Find where the given text appears and provide that cell's center as [X, Y] coordinate. 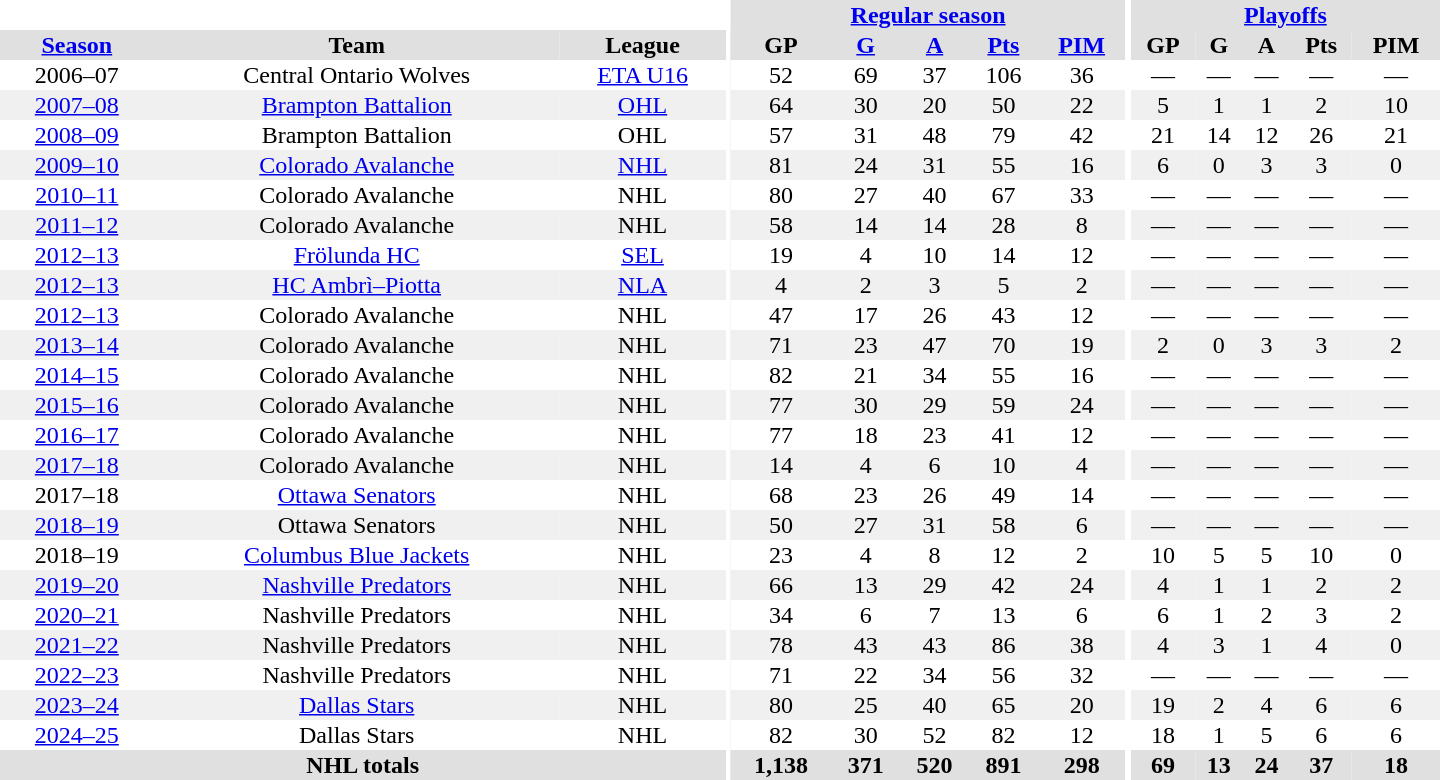
Team [357, 45]
49 [1004, 495]
891 [1004, 765]
NHL totals [362, 765]
2024–25 [77, 735]
2019–20 [77, 585]
33 [1082, 195]
2021–22 [77, 645]
SEL [643, 255]
NLA [643, 285]
70 [1004, 345]
57 [782, 135]
2011–12 [77, 225]
League [643, 45]
Playoffs [1286, 15]
2014–15 [77, 375]
2020–21 [77, 615]
2008–09 [77, 135]
7 [934, 615]
2023–24 [77, 705]
67 [1004, 195]
32 [1082, 675]
2016–17 [77, 435]
2022–23 [77, 675]
Frölunda HC [357, 255]
2006–07 [77, 75]
371 [866, 765]
HC Ambrì–Piotta [357, 285]
2009–10 [77, 165]
25 [866, 705]
2013–14 [77, 345]
ETA U16 [643, 75]
Season [77, 45]
86 [1004, 645]
66 [782, 585]
56 [1004, 675]
28 [1004, 225]
Regular season [928, 15]
79 [1004, 135]
520 [934, 765]
68 [782, 495]
2010–11 [77, 195]
298 [1082, 765]
64 [782, 105]
65 [1004, 705]
2015–16 [77, 405]
59 [1004, 405]
41 [1004, 435]
17 [866, 315]
Columbus Blue Jackets [357, 555]
36 [1082, 75]
106 [1004, 75]
81 [782, 165]
48 [934, 135]
38 [1082, 645]
Central Ontario Wolves [357, 75]
1,138 [782, 765]
78 [782, 645]
2007–08 [77, 105]
